Scan for the cell matching the given text and deliver its [X, Y] coordinate at center. 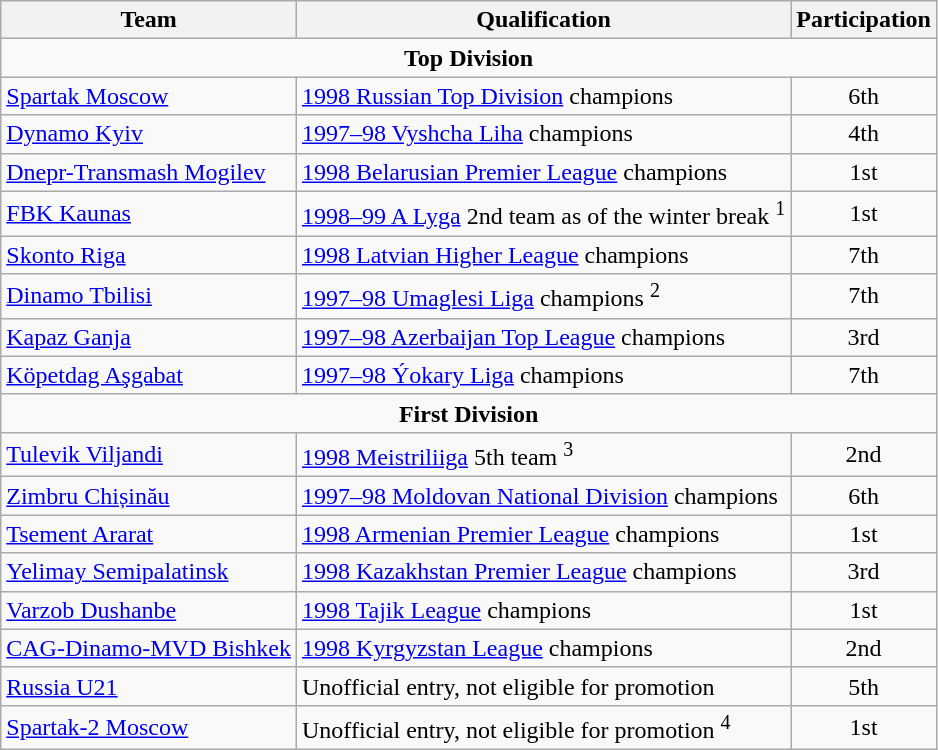
Unofficial entry, not eligible for promotion [543, 686]
Kapaz Ganja [149, 337]
1998 Armenian Premier League champions [543, 534]
Spartak Moscow [149, 96]
Dinamo Tbilisi [149, 296]
Dynamo Kyiv [149, 134]
1997–98 Moldovan National Division champions [543, 496]
1998 Tajik League champions [543, 610]
Tulevik Viljandi [149, 454]
Qualification [543, 20]
Varzob Dushanbe [149, 610]
1997–98 Umaglesi Liga champions 2 [543, 296]
1998 Russian Top Division champions [543, 96]
1998 Kyrgyzstan League champions [543, 648]
Team [149, 20]
1998 Latvian Higher League champions [543, 255]
Tsement Ararat [149, 534]
1997–98 Ýokary Liga champions [543, 375]
Russia U21 [149, 686]
Köpetdag Aşgabat [149, 375]
1997–98 Azerbaijan Top League champions [543, 337]
1997–98 Vyshcha Liha champions [543, 134]
First Division [469, 413]
Spartak-2 Moscow [149, 728]
Top Division [469, 58]
5th [864, 686]
CAG-Dinamo-MVD Bishkek [149, 648]
Dnepr-Transmash Mogilev [149, 172]
Participation [864, 20]
Skonto Riga [149, 255]
1998 Meistriliiga 5th team 3 [543, 454]
Yelimay Semipalatinsk [149, 572]
Unofficial entry, not eligible for promotion 4 [543, 728]
1998 Belarusian Premier League champions [543, 172]
1998 Kazakhstan Premier League champions [543, 572]
1998–99 A Lyga 2nd team as of the winter break 1 [543, 214]
4th [864, 134]
FBK Kaunas [149, 214]
Zimbru Chișinău [149, 496]
